Determine the [X, Y] coordinate at the center of the cell enclosing the given text.  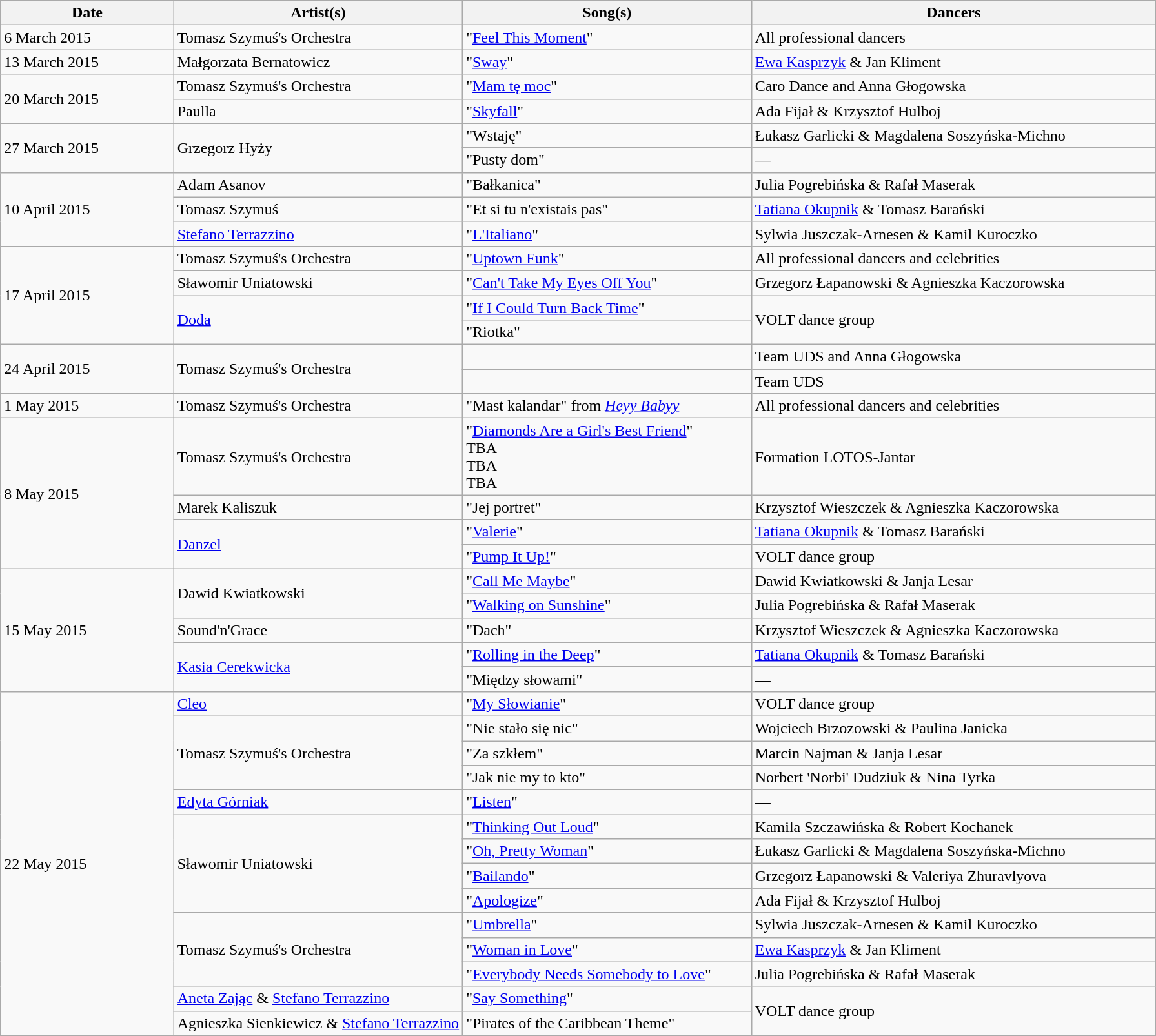
Grzegorz Łapanowski & Agnieszka Kaczorowska [953, 283]
"Riotka" [607, 332]
"Call Me Maybe" [607, 581]
"Woman in Love" [607, 950]
"My Słowianie" [607, 704]
Aneta Zając & Stefano Terrazzino [318, 999]
Dancers [953, 13]
13 March 2015 [87, 62]
Dawid Kwiatkowski [318, 593]
1 May 2015 [87, 406]
22 May 2015 [87, 864]
"Za szkłem" [607, 753]
"Mam tę moc" [607, 86]
"Sway" [607, 62]
Adam Asanov [318, 185]
Wojciech Brzozowski & Paulina Janicka [953, 728]
"Umbrella" [607, 925]
Doda [318, 320]
Agnieszka Sienkiewicz & Stefano Terrazzino [318, 1023]
"Feel This Moment" [607, 37]
"Valerie" [607, 532]
27 March 2015 [87, 148]
"Uptown Funk" [607, 258]
Cleo [318, 704]
"Skyfall" [607, 111]
"Everybody Needs Somebody to Love" [607, 974]
Edyta Górniak [318, 802]
15 May 2015 [87, 630]
"If I Could Turn Back Time" [607, 308]
"Mast kalandar" from Heyy Babyy [607, 406]
"Rolling in the Deep" [607, 655]
17 April 2015 [87, 295]
Caro Dance and Anna Głogowska [953, 86]
"Pirates of the Caribbean Theme" [607, 1023]
Formation LOTOS-Jantar [953, 457]
8 May 2015 [87, 493]
Tomasz Szymuś [318, 209]
"Listen" [607, 802]
Paulla [318, 111]
"Et si tu n'existais pas" [607, 209]
"Walking on Sunshine" [607, 605]
Song(s) [607, 13]
"L'Italiano" [607, 234]
Marek Kaliszuk [318, 507]
"Wstaję" [607, 136]
Artist(s) [318, 13]
Stefano Terrazzino [318, 234]
Małgorzata Bernatowicz [318, 62]
Sound'n'Grace [318, 630]
"Nie stało się nic" [607, 728]
"Oh, Pretty Woman" [607, 851]
Norbert 'Norbi' Dudziuk & Nina Tyrka [953, 778]
Dawid Kwiatkowski & Janja Lesar [953, 581]
"Can't Take My Eyes Off You" [607, 283]
Grzegorz Hyży [318, 148]
"Bailando" [607, 876]
"Diamonds Are a Girl's Best Friend"TBATBATBA [607, 457]
Grzegorz Łapanowski & Valeriya Zhuravlyova [953, 876]
20 March 2015 [87, 99]
Kamila Szczawińska & Robert Kochanek [953, 827]
Team UDS and Anna Głogowska [953, 357]
10 April 2015 [87, 209]
6 March 2015 [87, 37]
"Między słowami" [607, 679]
Marcin Najman & Janja Lesar [953, 753]
Date [87, 13]
Kasia Cerekwicka [318, 667]
"Pump It Up!" [607, 556]
"Dach" [607, 630]
Danzel [318, 544]
All professional dancers [953, 37]
"Jej portret" [607, 507]
"Bałkanica" [607, 185]
"Apologize" [607, 900]
"Pusty dom" [607, 160]
"Jak nie my to kto" [607, 778]
Team UDS [953, 381]
"Thinking Out Loud" [607, 827]
24 April 2015 [87, 369]
"Say Something" [607, 999]
